Detect which cell encompasses the target text, then output its (X, Y) center coordinate. 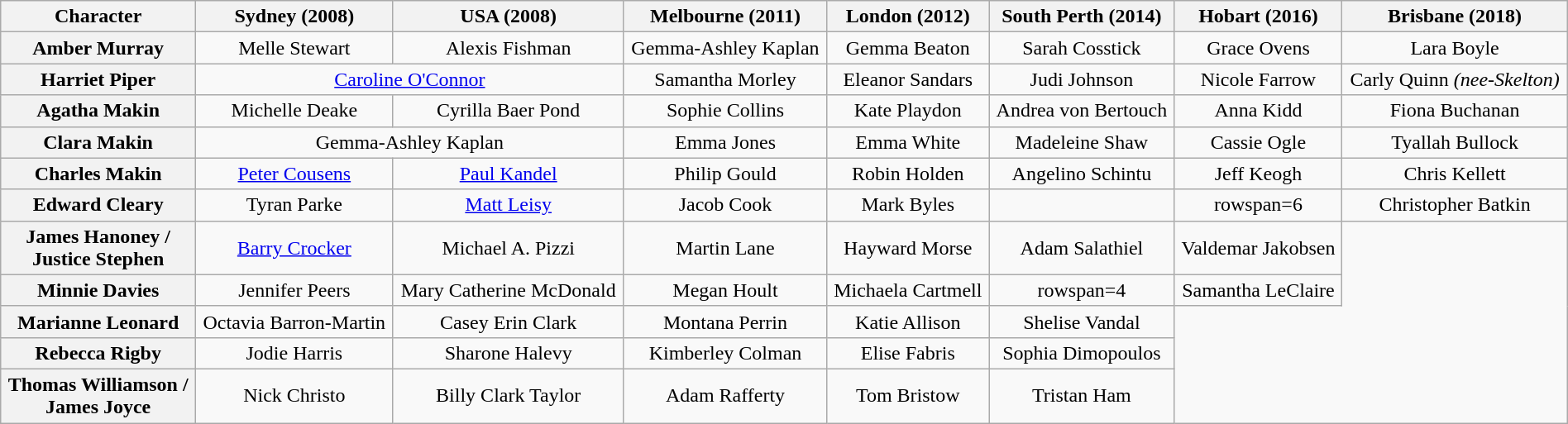
Michaela Cartmell (908, 290)
Sharone Halevy (508, 353)
Minnie Davies (98, 290)
Amber Murray (98, 48)
Alexis Fishman (508, 48)
Matt Leisy (508, 205)
Clara Makin (98, 142)
Anna Kidd (1259, 111)
Christopher Batkin (1455, 205)
Casey Erin Clark (508, 322)
Cyrilla Baer Pond (508, 111)
Sophia Dimopoulos (1082, 353)
Kate Playdon (908, 111)
Katie Allison (908, 322)
Melbourne (2011) (724, 17)
Judi Johnson (1082, 79)
Angelino Schintu (1082, 174)
Eleanor Sandars (908, 79)
Jeff Keogh (1259, 174)
Philip Gould (724, 174)
Tyallah Bullock (1455, 142)
Jodie Harris (294, 353)
James Hanoney / Justice Stephen (98, 248)
Mark Byles (908, 205)
Hobart (2016) (1259, 17)
USA (2008) (508, 17)
Nick Christo (294, 395)
Kimberley Colman (724, 353)
Sarah Cosstick (1082, 48)
Nicole Farrow (1259, 79)
Tom Bristow (908, 395)
Lara Boyle (1455, 48)
Barry Crocker (294, 248)
Grace Ovens (1259, 48)
rowspan=4 (1082, 290)
Charles Makin (98, 174)
Carly Quinn (nee-Skelton) (1455, 79)
Jennifer Peers (294, 290)
Sydney (2008) (294, 17)
Gemma Beaton (908, 48)
Harriet Piper (98, 79)
rowspan=6 (1259, 205)
Billy Clark Taylor (508, 395)
Jacob Cook (724, 205)
Adam Rafferty (724, 395)
Robin Holden (908, 174)
Brisbane (2018) (1455, 17)
Emma White (908, 142)
Emma Jones (724, 142)
Tyran Parke (294, 205)
Fiona Buchanan (1455, 111)
Edward Cleary (98, 205)
Rebecca Rigby (98, 353)
South Perth (2014) (1082, 17)
Thomas Williamson / James Joyce (98, 395)
Adam Salathiel (1082, 248)
Paul Kandel (508, 174)
Madeleine Shaw (1082, 142)
Sophie Collins (724, 111)
Michelle Deake (294, 111)
Agatha Makin (98, 111)
London (2012) (908, 17)
Melle Stewart (294, 48)
Michael A. Pizzi (508, 248)
Samantha LeClaire (1259, 290)
Marianne Leonard (98, 322)
Andrea von Bertouch (1082, 111)
Chris Kellett (1455, 174)
Character (98, 17)
Martin Lane (724, 248)
Caroline O'Connor (410, 79)
Hayward Morse (908, 248)
Octavia Barron-Martin (294, 322)
Valdemar Jakobsen (1259, 248)
Samantha Morley (724, 79)
Megan Hoult (724, 290)
Mary Catherine McDonald (508, 290)
Cassie Ogle (1259, 142)
Tristan Ham (1082, 395)
Elise Fabris (908, 353)
Peter Cousens (294, 174)
Montana Perrin (724, 322)
Shelise Vandal (1082, 322)
